Output the (x, y) coordinate of the center of the cell containing the given text.  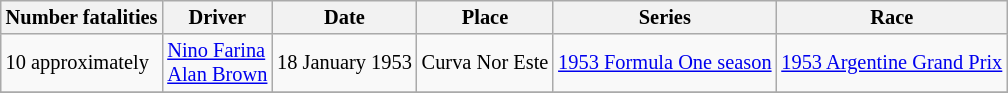
18 January 1953 (344, 63)
1953 Argentine Grand Prix (892, 63)
10 approximately (82, 63)
Driver (217, 17)
Date (344, 17)
Series (664, 17)
Number fatalities (82, 17)
1953 Formula One season (664, 63)
Nino Farina Alan Brown (217, 63)
Race (892, 17)
Curva Nor Este (486, 63)
Place (486, 17)
